For the text-containing cell, return its midpoint in [x, y] coordinate format. 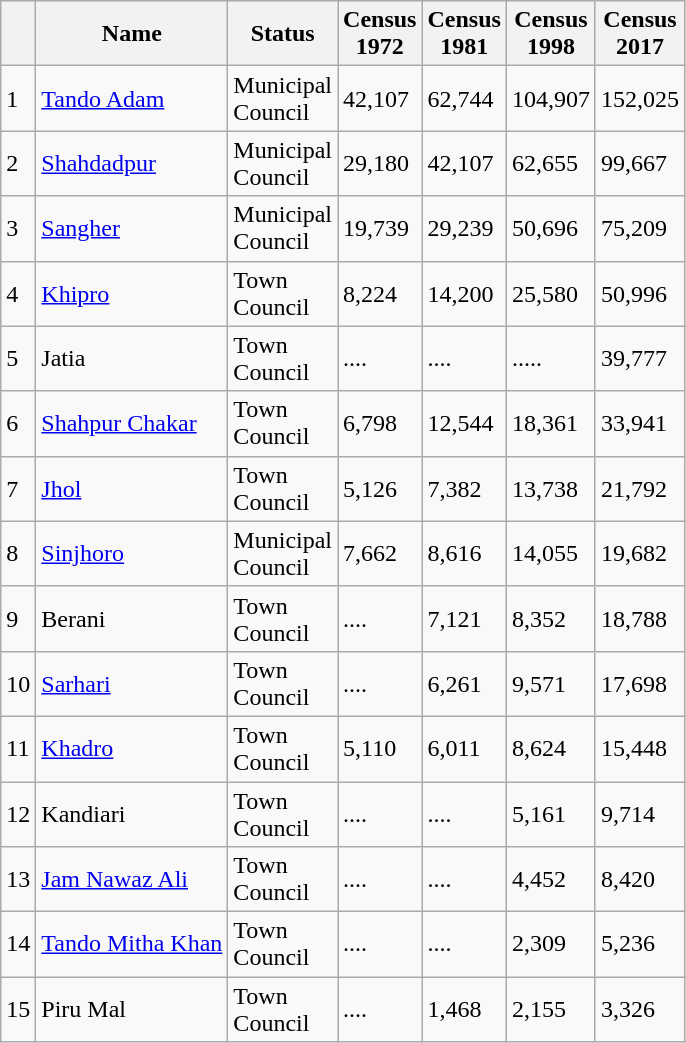
62,744 [464, 98]
Shahdadpur [132, 164]
62,655 [550, 164]
3 [18, 228]
9,714 [640, 814]
1,468 [464, 1010]
7,662 [380, 554]
2,155 [550, 1010]
50,696 [550, 228]
Jhol [132, 488]
6,798 [380, 424]
Census1998 [550, 34]
7 [18, 488]
99,667 [640, 164]
Sangher [132, 228]
15,448 [640, 748]
5,110 [380, 748]
29,180 [380, 164]
5 [18, 358]
10 [18, 684]
Census2017 [640, 34]
75,209 [640, 228]
8,616 [464, 554]
8,224 [380, 294]
Name [132, 34]
17,698 [640, 684]
8,420 [640, 880]
2,309 [550, 944]
104,907 [550, 98]
6,011 [464, 748]
18,361 [550, 424]
Sarhari [132, 684]
12,544 [464, 424]
5,126 [380, 488]
Khadro [132, 748]
8,352 [550, 618]
19,739 [380, 228]
Tando Adam [132, 98]
Tando Mitha Khan [132, 944]
6 [18, 424]
Jam Nawaz Ali [132, 880]
7,382 [464, 488]
25,580 [550, 294]
9 [18, 618]
Kandiari [132, 814]
Jatia [132, 358]
5,161 [550, 814]
13 [18, 880]
Shahpur Chakar [132, 424]
50,996 [640, 294]
Sinjhoro [132, 554]
15 [18, 1010]
4,452 [550, 880]
Census1981 [464, 34]
13,738 [550, 488]
29,239 [464, 228]
14,200 [464, 294]
4 [18, 294]
Piru Mal [132, 1010]
Khipro [132, 294]
12 [18, 814]
9,571 [550, 684]
1 [18, 98]
14,055 [550, 554]
Berani [132, 618]
14 [18, 944]
33,941 [640, 424]
7,121 [464, 618]
5,236 [640, 944]
21,792 [640, 488]
18,788 [640, 618]
11 [18, 748]
3,326 [640, 1010]
2 [18, 164]
..... [550, 358]
Census1972 [380, 34]
152,025 [640, 98]
39,777 [640, 358]
8 [18, 554]
8,624 [550, 748]
19,682 [640, 554]
6,261 [464, 684]
Status [283, 34]
